Extract the [X, Y] coordinate from the center of the cell holding the provided text.  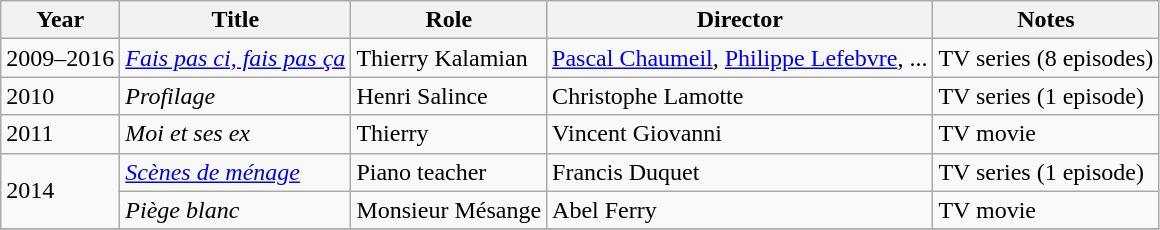
Piège blanc [236, 210]
Pascal Chaumeil, Philippe Lefebvre, ... [740, 58]
TV series (8 episodes) [1046, 58]
Christophe Lamotte [740, 96]
Director [740, 20]
Henri Salince [449, 96]
Vincent Giovanni [740, 134]
Role [449, 20]
Thierry Kalamian [449, 58]
Year [60, 20]
Piano teacher [449, 172]
Profilage [236, 96]
2009–2016 [60, 58]
Title [236, 20]
Thierry [449, 134]
2014 [60, 191]
Notes [1046, 20]
Francis Duquet [740, 172]
Monsieur Mésange [449, 210]
Moi et ses ex [236, 134]
2010 [60, 96]
Fais pas ci, fais pas ça [236, 58]
2011 [60, 134]
Abel Ferry [740, 210]
Scènes de ménage [236, 172]
